Determine the (x, y) coordinate at the center of the cell enclosing the given text.  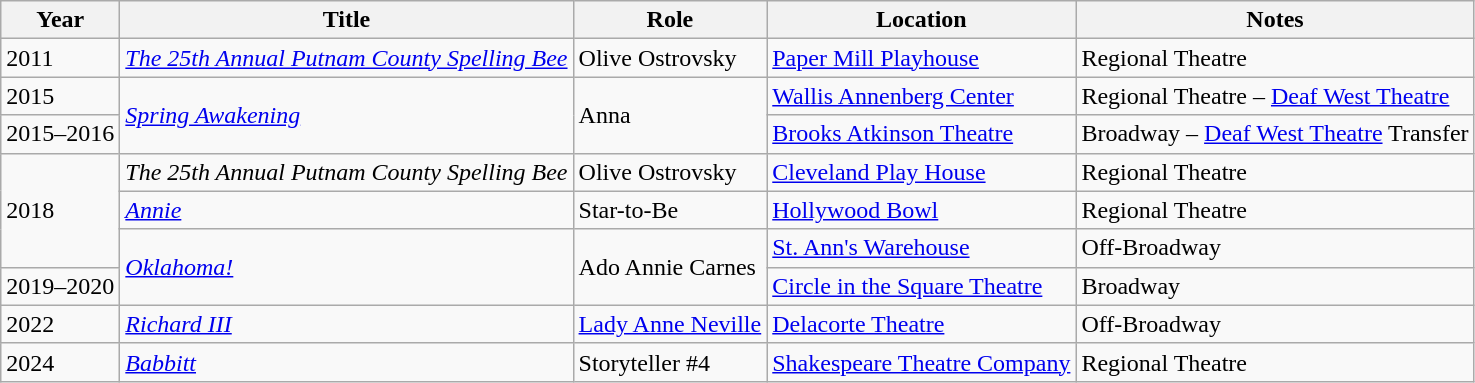
Location (922, 20)
Role (670, 20)
Babbitt (346, 362)
Brooks Atkinson Theatre (922, 134)
2018 (60, 210)
Richard III (346, 324)
Paper Mill Playhouse (922, 58)
Broadway (1275, 286)
2011 (60, 58)
Regional Theatre – Deaf West Theatre (1275, 96)
Shakespeare Theatre Company (922, 362)
2015–2016 (60, 134)
Notes (1275, 20)
Lady Anne Neville (670, 324)
Annie (346, 210)
Broadway – Deaf West Theatre Transfer (1275, 134)
Title (346, 20)
2019–2020 (60, 286)
Spring Awakening (346, 115)
Star-to-Be (670, 210)
Oklahoma! (346, 267)
Cleveland Play House (922, 172)
Year (60, 20)
Hollywood Bowl (922, 210)
2022 (60, 324)
Delacorte Theatre (922, 324)
2015 (60, 96)
Ado Annie Carnes (670, 267)
2024 (60, 362)
Anna (670, 115)
Circle in the Square Theatre (922, 286)
St. Ann's Warehouse (922, 248)
Wallis Annenberg Center (922, 96)
Storyteller #4 (670, 362)
